Locate the cell with the specified text and output its (X, Y) center coordinate. 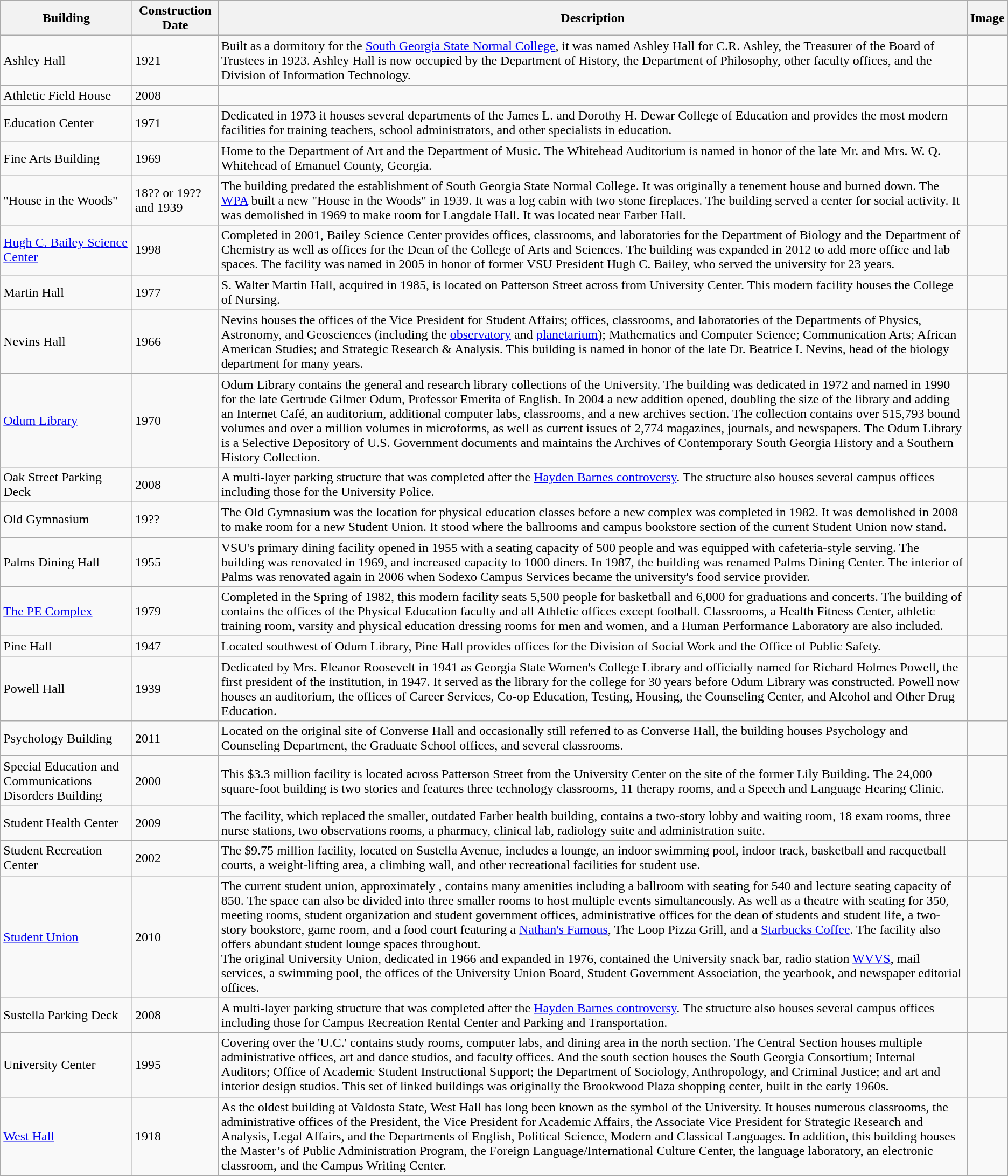
Martin Hall (67, 292)
2009 (175, 823)
Odum Library (67, 420)
2011 (175, 739)
Description (592, 18)
1979 (175, 612)
West Hall (67, 1136)
Psychology Building (67, 739)
"House in the Woods" (67, 200)
1998 (175, 250)
1947 (175, 647)
University Center (67, 1065)
19?? (175, 519)
1995 (175, 1065)
Athletic Field House (67, 95)
1969 (175, 158)
1921 (175, 60)
Sustella Parking Deck (67, 1016)
Located southwest of Odum Library, Pine Hall provides offices for the Division of Social Work and the Office of Public Safety. (592, 647)
Education Center (67, 123)
Student Union (67, 937)
1966 (175, 341)
Ashley Hall (67, 60)
1971 (175, 123)
Pine Hall (67, 647)
Construction Date (175, 18)
1918 (175, 1136)
Powell Hall (67, 689)
1970 (175, 420)
Fine Arts Building (67, 158)
Building (67, 18)
Nevins Hall (67, 341)
1955 (175, 562)
Old Gymnasium (67, 519)
Student Recreation Center (67, 858)
Hugh C. Bailey Science Center (67, 250)
2010 (175, 937)
18?? or 19?? and 1939 (175, 200)
1977 (175, 292)
Image (988, 18)
2002 (175, 858)
Special Education and Communications Disorders Building (67, 781)
Student Health Center (67, 823)
2000 (175, 781)
1939 (175, 689)
The PE Complex (67, 612)
Oak Street Parking Deck (67, 485)
Palms Dining Hall (67, 562)
